Capture the cell that displays the provided text and extract its (x, y) central coordinate. 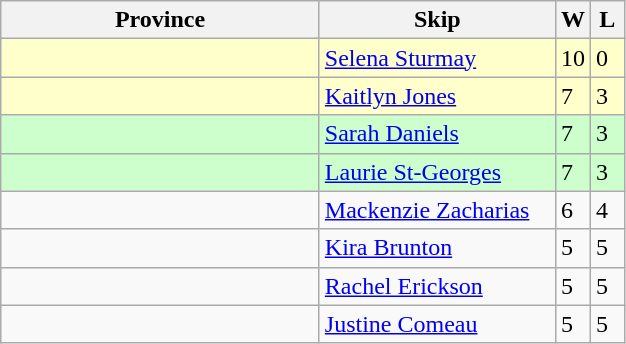
Skip (437, 20)
L (607, 20)
6 (572, 210)
Justine Comeau (437, 324)
Sarah Daniels (437, 134)
Rachel Erickson (437, 286)
0 (607, 58)
Kira Brunton (437, 248)
Laurie St-Georges (437, 172)
Mackenzie Zacharias (437, 210)
Kaitlyn Jones (437, 96)
4 (607, 210)
Selena Sturmay (437, 58)
W (572, 20)
10 (572, 58)
Province (160, 20)
